Scan for the cell matching the given text and deliver its (x, y) coordinate at center. 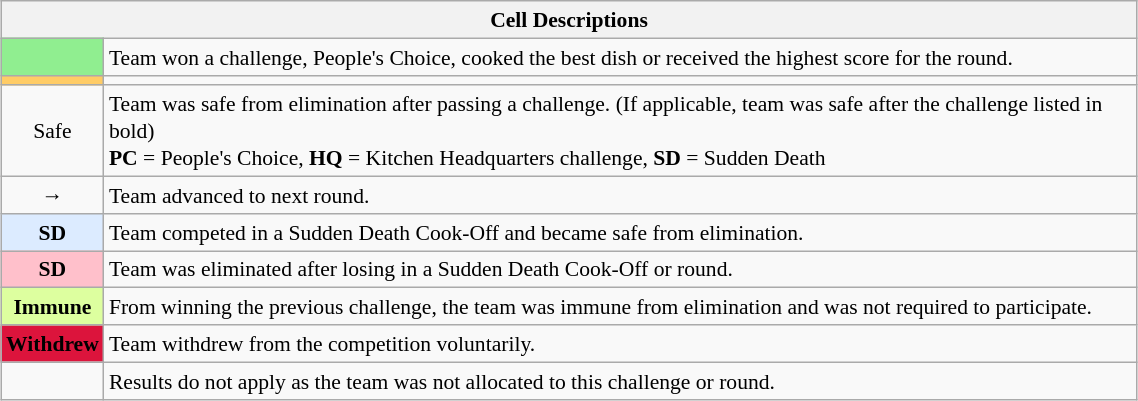
Team won a challenge, People's Choice, cooked the best dish or received the highest score for the round. (620, 56)
From winning the previous challenge, the team was immune from elimination and was not required to participate. (620, 306)
Team advanced to next round. (620, 194)
Cell Descriptions (569, 20)
Safe (52, 130)
Withdrew (52, 344)
→ (52, 194)
Immune (52, 306)
Results do not apply as the team was not allocated to this challenge or round. (620, 380)
Team withdrew from the competition voluntarily. (620, 344)
Team was eliminated after losing in a Sudden Death Cook-Off or round. (620, 268)
Team competed in a Sudden Death Cook-Off and became safe from elimination. (620, 232)
